Return [X, Y] of the center of cell containing provided text 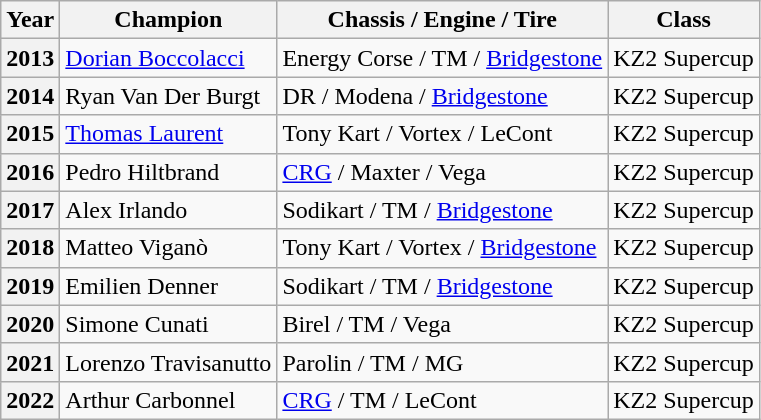
Dorian Boccolacci [168, 58]
Arthur Carbonnel [168, 400]
2022 [30, 400]
2018 [30, 248]
Tony Kart / Vortex / LeCont [442, 134]
2014 [30, 96]
Chassis / Engine / Tire [442, 20]
CRG / TM / LeCont [442, 400]
2019 [30, 286]
Energy Corse / TM / Bridgestone [442, 58]
Tony Kart / Vortex / Bridgestone [442, 248]
Champion [168, 20]
2016 [30, 172]
Lorenzo Travisanutto [168, 362]
2013 [30, 58]
Year [30, 20]
Parolin / TM / MG [442, 362]
Class [684, 20]
Thomas Laurent [168, 134]
Matteo Viganò [168, 248]
Emilien Denner [168, 286]
CRG / Maxter / Vega [442, 172]
Simone Cunati [168, 324]
DR / Modena / Bridgestone [442, 96]
Birel / TM / Vega [442, 324]
Alex Irlando [168, 210]
2020 [30, 324]
Ryan Van Der Burgt [168, 96]
2015 [30, 134]
2017 [30, 210]
Pedro Hiltbrand [168, 172]
2021 [30, 362]
